Determine the [X, Y] coordinate at the center of the cell enclosing the given text.  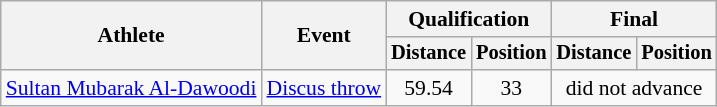
Athlete [132, 36]
59.54 [428, 88]
33 [511, 88]
Sultan Mubarak Al-Dawoodi [132, 88]
did not advance [634, 88]
Event [324, 36]
Qualification [468, 19]
Discus throw [324, 88]
Final [634, 19]
